Find where the given text appears and provide that cell's center as [x, y] coordinate. 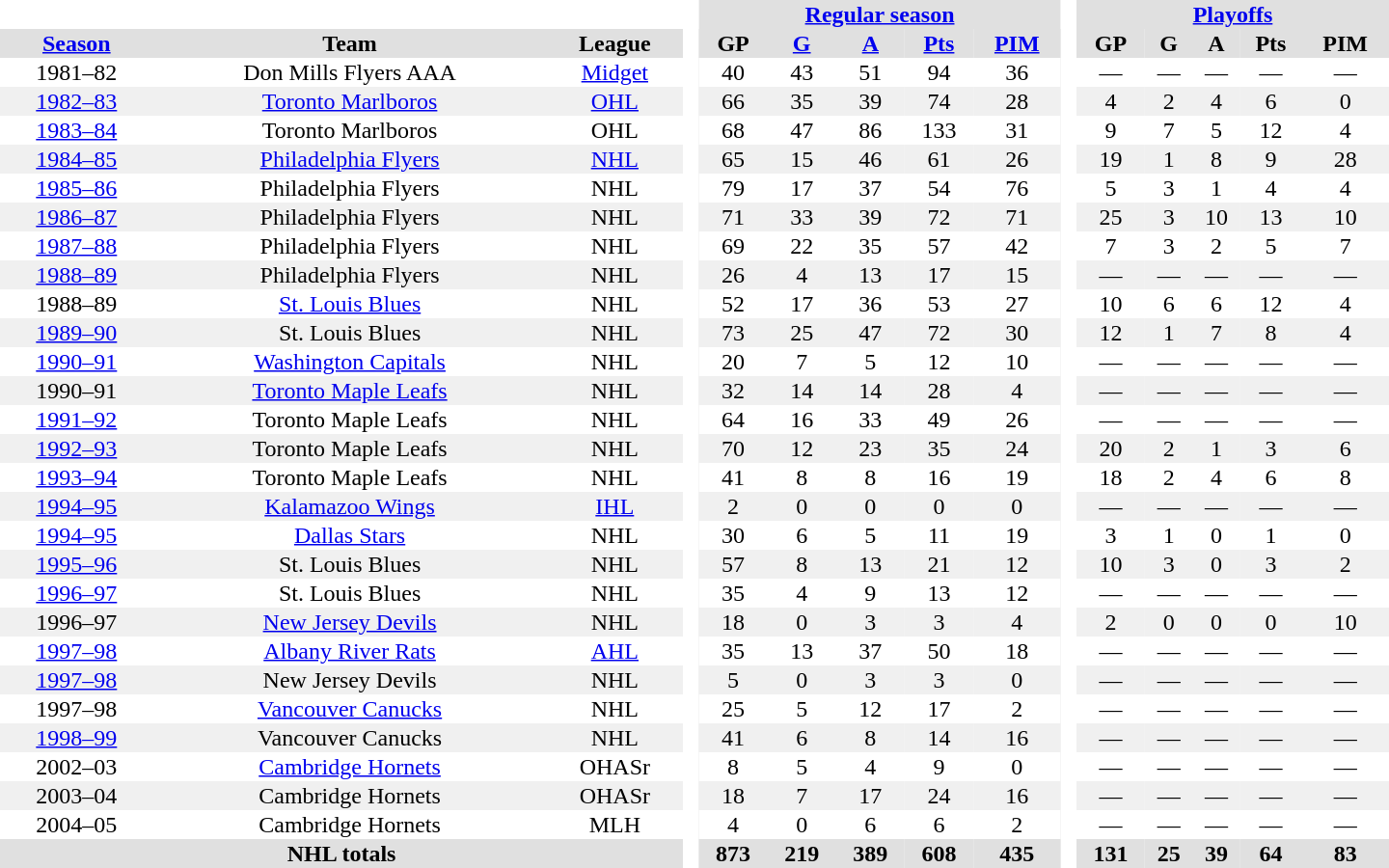
51 [870, 72]
1984–85 [77, 159]
70 [733, 448]
389 [870, 854]
66 [733, 101]
74 [940, 101]
32 [733, 391]
86 [870, 130]
133 [940, 130]
873 [733, 854]
1993–94 [77, 477]
43 [803, 72]
42 [1017, 246]
Team [350, 43]
2003–04 [77, 796]
Don Mills Flyers AAA [350, 72]
50 [940, 651]
83 [1345, 854]
Albany River Rats [350, 651]
49 [940, 420]
94 [940, 72]
Kalamazoo Wings [350, 506]
AHL [615, 651]
1983–84 [77, 130]
2004–05 [77, 825]
52 [733, 304]
53 [940, 304]
1985–86 [77, 188]
79 [733, 188]
MLH [615, 825]
1981–82 [77, 72]
1986–87 [77, 217]
Midget [615, 72]
Regular season [880, 14]
219 [803, 854]
1991–92 [77, 420]
IHL [615, 506]
1992–93 [77, 448]
68 [733, 130]
40 [733, 72]
League [615, 43]
65 [733, 159]
54 [940, 188]
131 [1111, 854]
1998–99 [77, 738]
Dallas Stars [350, 535]
11 [940, 535]
27 [1017, 304]
608 [940, 854]
NHL totals [341, 854]
2002–03 [77, 767]
Playoffs [1233, 14]
21 [940, 564]
435 [1017, 854]
1989–90 [77, 333]
46 [870, 159]
1987–88 [77, 246]
69 [733, 246]
Season [77, 43]
61 [940, 159]
1995–96 [77, 564]
22 [803, 246]
1982–83 [77, 101]
73 [733, 333]
23 [870, 448]
31 [1017, 130]
Washington Capitals [350, 362]
76 [1017, 188]
